Provide the [x, y] coordinate of the cell's center where the given text is located.  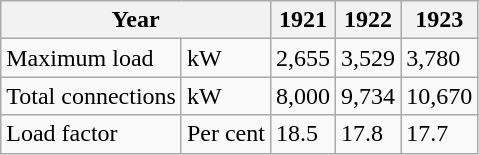
18.5 [302, 134]
Year [136, 20]
2,655 [302, 58]
Total connections [92, 96]
1923 [440, 20]
9,734 [368, 96]
Maximum load [92, 58]
1922 [368, 20]
Load factor [92, 134]
1921 [302, 20]
Per cent [226, 134]
17.7 [440, 134]
3,780 [440, 58]
8,000 [302, 96]
10,670 [440, 96]
17.8 [368, 134]
3,529 [368, 58]
